Return [x, y] of the center of cell containing provided text 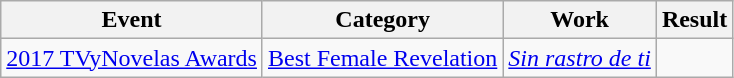
Event [132, 20]
Work [580, 20]
Sin rastro de ti [580, 58]
Category [382, 20]
2017 TVyNovelas Awards [132, 58]
Best Female Revelation [382, 58]
Result [694, 20]
